Search for the cell housing the specified text and yield its [X, Y] center coordinate. 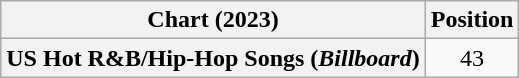
43 [472, 58]
Position [472, 20]
US Hot R&B/Hip-Hop Songs (Billboard) [213, 58]
Chart (2023) [213, 20]
